From the cell containing the given text, extract its center point as [x, y] coordinate. 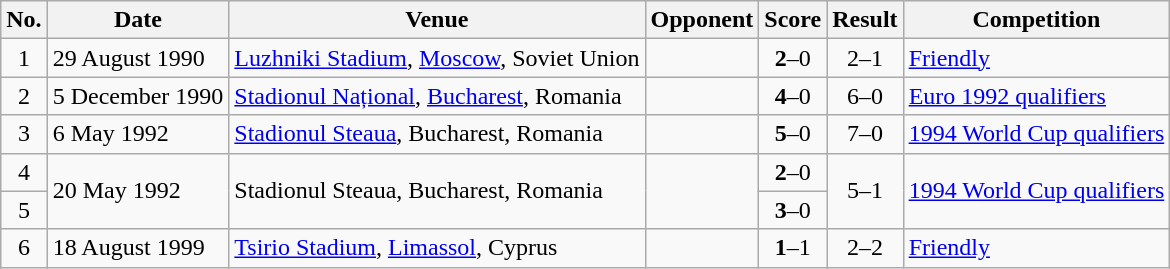
1 [24, 58]
Result [865, 20]
Stadionul Național, Bucharest, Romania [437, 96]
Date [138, 20]
18 August 1999 [138, 248]
1–1 [793, 248]
4 [24, 172]
3–0 [793, 210]
Venue [437, 20]
6 May 1992 [138, 134]
No. [24, 20]
6 [24, 248]
Opponent [702, 20]
2 [24, 96]
2–2 [865, 248]
Competition [1036, 20]
5 December 1990 [138, 96]
5–0 [793, 134]
Tsirio Stadium, Limassol, Cyprus [437, 248]
20 May 1992 [138, 191]
29 August 1990 [138, 58]
6–0 [865, 96]
2–1 [865, 58]
5 [24, 210]
Euro 1992 qualifiers [1036, 96]
7–0 [865, 134]
4–0 [793, 96]
Luzhniki Stadium, Moscow, Soviet Union [437, 58]
3 [24, 134]
Score [793, 20]
5–1 [865, 191]
